Detect which cell encompasses the target text, then output its (X, Y) center coordinate. 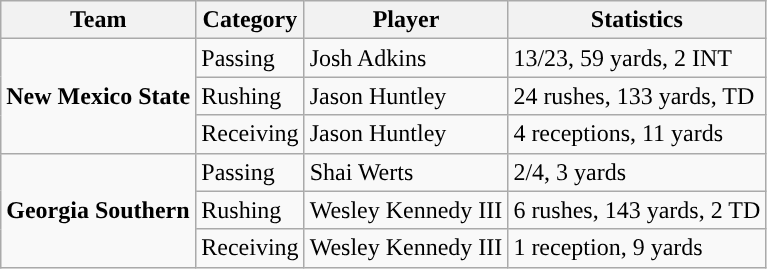
Category (250, 20)
2/4, 3 yards (637, 172)
Georgia Southern (98, 210)
6 rushes, 143 yards, 2 TD (637, 210)
13/23, 59 yards, 2 INT (637, 58)
Statistics (637, 20)
4 receptions, 11 yards (637, 134)
New Mexico State (98, 96)
24 rushes, 133 yards, TD (637, 96)
Shai Werts (406, 172)
Team (98, 20)
Player (406, 20)
1 reception, 9 yards (637, 248)
Josh Adkins (406, 58)
